Determine the (X, Y) coordinate at the center of the cell enclosing the given text.  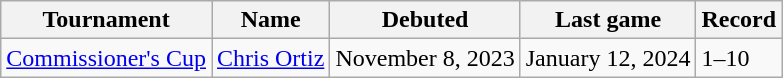
Tournament (106, 20)
Last game (608, 20)
1–10 (739, 58)
November 8, 2023 (425, 58)
Record (739, 20)
Commissioner's Cup (106, 58)
January 12, 2024 (608, 58)
Debuted (425, 20)
Chris Ortiz (271, 58)
Name (271, 20)
